Scan for the cell matching the given text and deliver its [X, Y] coordinate at center. 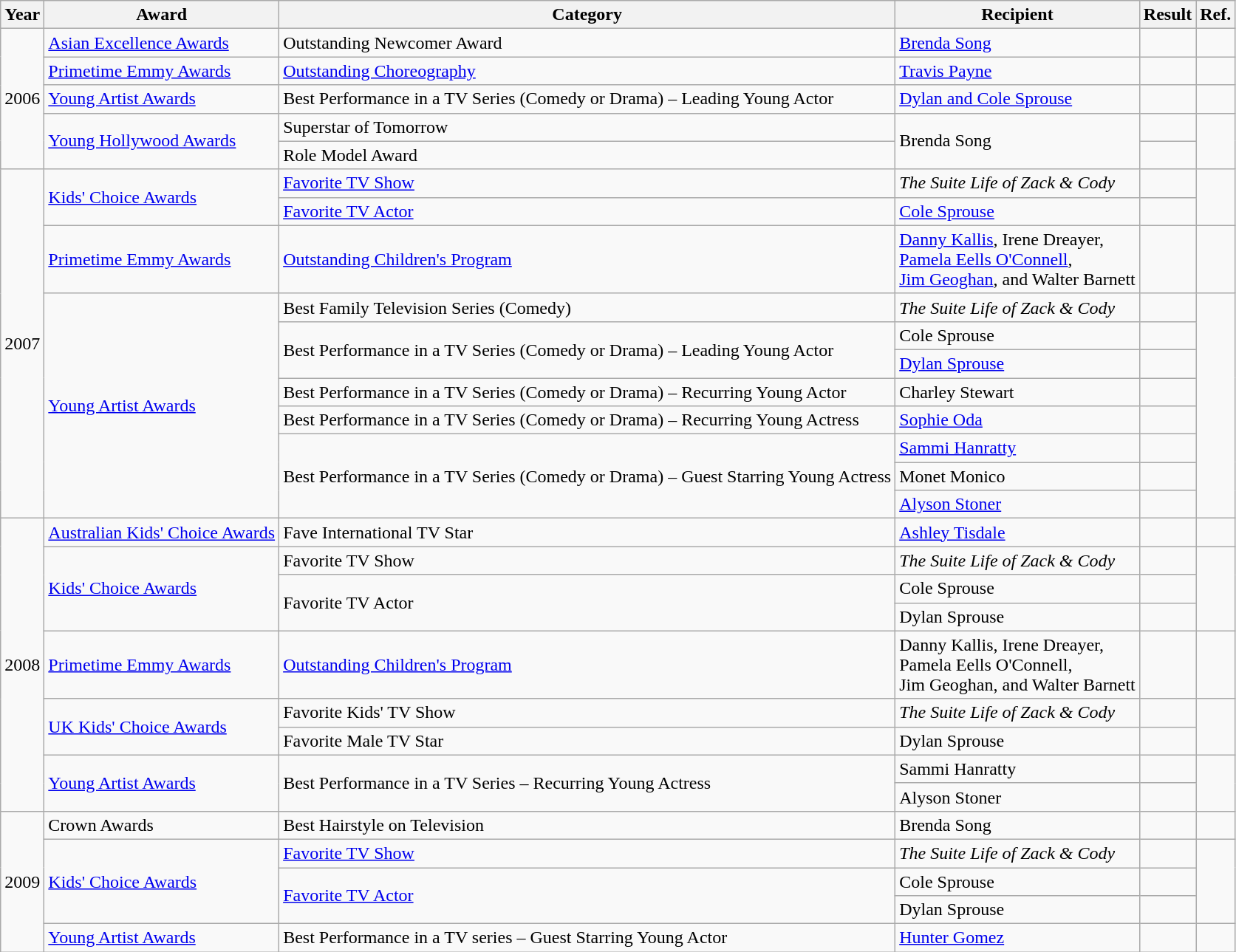
Dylan and Cole Sprouse [1018, 99]
Recipient [1018, 15]
Outstanding Newcomer Award [587, 43]
Australian Kids' Choice Awards [162, 532]
Favorite Male TV Star [587, 741]
Year [22, 15]
Best Family Television Series (Comedy) [587, 307]
Fave International TV Star [587, 532]
2007 [22, 344]
Result [1167, 15]
2009 [22, 881]
Best Performance in a TV series – Guest Starring Young Actor [587, 938]
Best Hairstyle on Television [587, 825]
Best Performance in a TV Series (Comedy or Drama) – Recurring Young Actor [587, 392]
Ref. [1216, 15]
Award [162, 15]
Best Performance in a TV Series (Comedy or Drama) – Guest Starring Young Actress [587, 476]
Charley Stewart [1018, 392]
UK Kids' Choice Awards [162, 727]
Hunter Gomez [1018, 938]
Outstanding Choreography [587, 71]
Role Model Award [587, 155]
Best Performance in a TV Series (Comedy or Drama) – Recurring Young Actress [587, 420]
Superstar of Tomorrow [587, 127]
Favorite Kids' TV Show [587, 713]
Category [587, 15]
Sophie Oda [1018, 420]
Monet Monico [1018, 476]
Best Performance in a TV Series – Recurring Young Actress [587, 783]
Ashley Tisdale [1018, 532]
2008 [22, 665]
Crown Awards [162, 825]
2006 [22, 99]
Young Hollywood Awards [162, 141]
Asian Excellence Awards [162, 43]
Travis Payne [1018, 71]
